From the cell containing the given text, extract its center point as [x, y] coordinate. 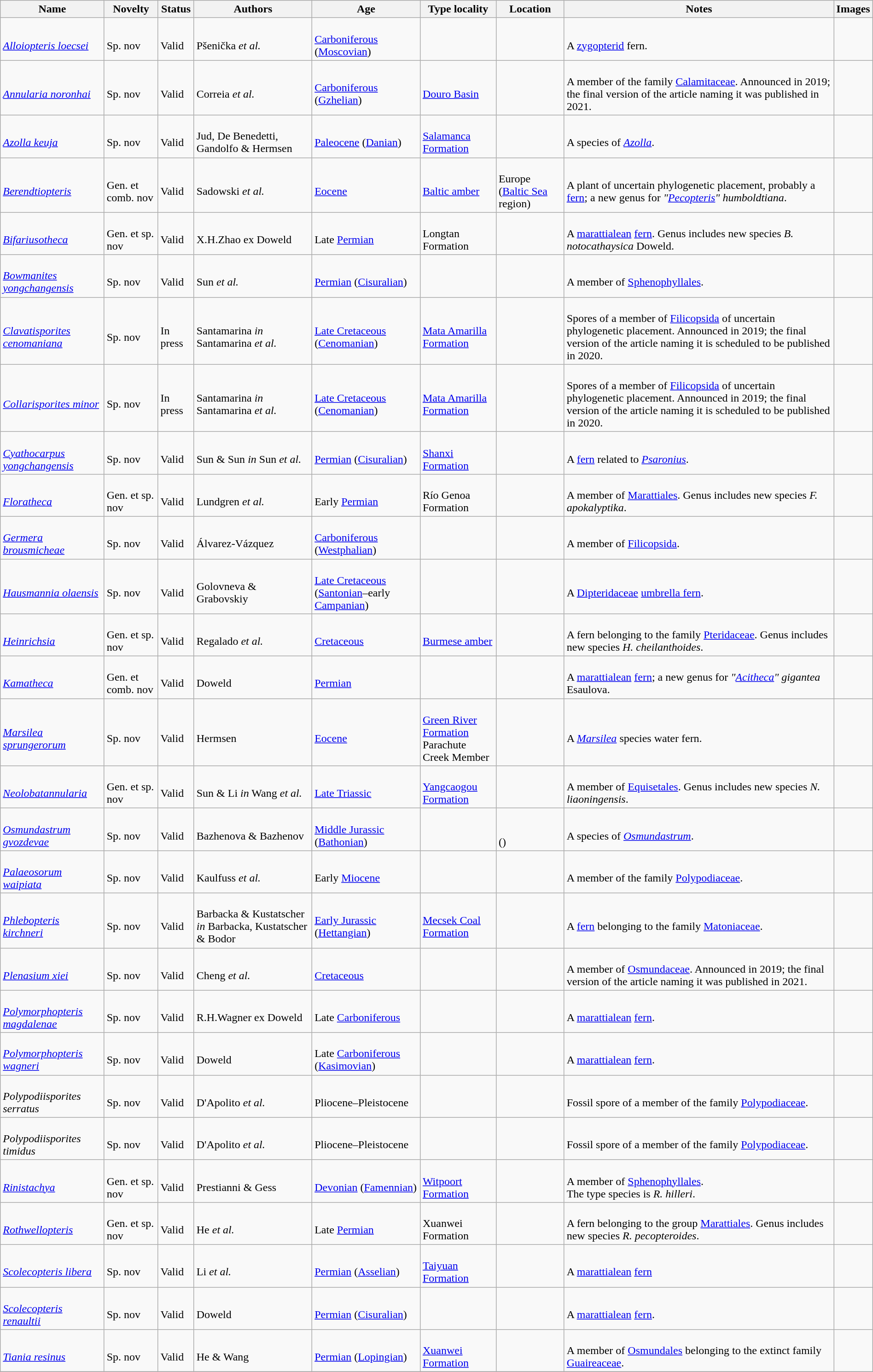
Name [52, 9]
A member of Osmundales belonging to the extinct family Guaireaceae. [699, 1351]
Early Jurassic (Hettangian) [367, 920]
Authors [253, 9]
A member of Equisetales. Genus includes new species N. liaoningensis. [699, 787]
Clavatisporites cenomaniana [52, 331]
Barbacka & Kustatscher in Barbacka, Kustatscher & Bodor [253, 920]
Europe (Baltic Sea region) [530, 185]
A marattialean fern. Genus includes new species B. notocathaysica Doweld. [699, 234]
A fern related to Psaronius. [699, 453]
Cyathocarpus yongchangensis [52, 453]
A fern belonging to the family Matoniaceae. [699, 920]
Carboniferous (Moscovian) [367, 39]
Rothwellopteris [52, 1223]
Late Carboniferous (Kasimovian) [367, 1054]
Mecsek Coal Formation [458, 920]
A member of Sphenophyllales. [699, 276]
Green River FormationParachute Creek Member [458, 732]
Tiania resinus [52, 1351]
Phlebopteris kirchneri [52, 920]
A member of Marattiales. Genus includes new species F. apokalyptika. [699, 495]
Golovneva & Grabovskiy [253, 587]
Marsilea sprungerorum [52, 732]
A member of Filicopsida. [699, 537]
A fern belonging to the family Pteridaceae. Genus includes new species H. cheilanthoides. [699, 635]
Neolobatannularia [52, 787]
Late Cretaceous (Santonian–early Campanian) [367, 587]
() [530, 829]
Scolecopteris renaultii [52, 1308]
A Marsilea species water fern. [699, 732]
Floratheca [52, 495]
A plant of uncertain phylogenetic placement, probably a fern; a new genus for "Pecopteris" humboldtiana. [699, 185]
Lundgren et al. [253, 495]
Late Carboniferous [367, 1011]
Li et al. [253, 1266]
Early Permian [367, 495]
Salamanca Formation [458, 136]
Polymorphopteris wagneri [52, 1054]
Osmundastrum gvozdevae [52, 829]
Polypodiisporites serratus [52, 1096]
Annularia noronhai [52, 88]
Burmese amber [458, 635]
Scolecopteris libera [52, 1266]
Yangcaogou Formation [458, 787]
A member of the family Calamitaceae. Announced in 2019; the final version of the article naming it was published in 2021. [699, 88]
Type locality [458, 9]
A marattialean fern [699, 1266]
Status [176, 9]
Bazhenova & Bazhenov [253, 829]
Palaeosorum waipiata [52, 872]
Prestianni & Gess [253, 1181]
He & Wang [253, 1351]
Kaulfuss et al. [253, 872]
Permian (Asselian) [367, 1266]
Álvarez-Vázquez [253, 537]
Sun et al. [253, 276]
A member of Sphenophyllales. The type species is R. hilleri. [699, 1181]
Shanxi Formation [458, 453]
Douro Basin [458, 88]
Correia et al. [253, 88]
Sadowski et al. [253, 185]
Sun & Li in Wang et al. [253, 787]
Carboniferous (Gzhelian) [367, 88]
Taiyuan Formation [458, 1266]
Early Miocene [367, 872]
Bifariusotheca [52, 234]
Location [530, 9]
R.H.Wagner ex Doweld [253, 1011]
Permian [367, 677]
Novelty [131, 9]
Plenasium xiei [52, 969]
Rinistachya [52, 1181]
Hausmannia olaensis [52, 587]
Collarisporites minor [52, 398]
Middle Jurassic (Bathonian) [367, 829]
A marattialean fern; a new genus for "Acitheca" gigantea Esaulova. [699, 677]
Permian (Lopingian) [367, 1351]
Paleocene (Danian) [367, 136]
Río Genoa Formation [458, 495]
Heinrichsia [52, 635]
Regalado et al. [253, 635]
A species of Osmundastrum. [699, 829]
Devonian (Famennian) [367, 1181]
A species of Azolla. [699, 136]
Germera brousmicheae [52, 537]
Kamatheca [52, 677]
Notes [699, 9]
Jud, De Benedetti, Gandolfo & Hermsen [253, 136]
Late Triassic [367, 787]
Berendtiopteris [52, 185]
Carboniferous (Westphalian) [367, 537]
Witpoort Formation [458, 1181]
Baltic amber [458, 185]
Alloiopteris loecsei [52, 39]
A zygopterid fern. [699, 39]
Sun & Sun in Sun et al. [253, 453]
Polymorphopteris magdalenae [52, 1011]
X.H.Zhao ex Doweld [253, 234]
Polypodiisporites timidus [52, 1138]
Cheng et al. [253, 969]
Bowmanites yongchangensis [52, 276]
A fern belonging to the group Marattiales. Genus includes new species R. pecopteroides. [699, 1223]
Age [367, 9]
Images [853, 9]
Hermsen [253, 732]
A member of the family Polypodiaceae. [699, 872]
He et al. [253, 1223]
Azolla keuja [52, 136]
A member of Osmundaceae. Announced in 2019; the final version of the article naming it was published in 2021. [699, 969]
A Dipteridaceae umbrella fern. [699, 587]
Pšenička et al. [253, 39]
Longtan Formation [458, 234]
